Detect which cell encompasses the target text, then output its (X, Y) center coordinate. 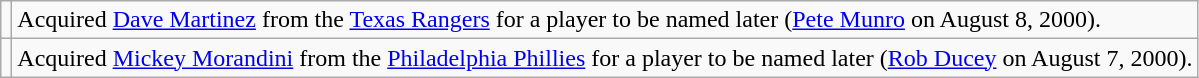
Acquired Dave Martinez from the Texas Rangers for a player to be named later (Pete Munro on August 8, 2000). (605, 20)
Acquired Mickey Morandini from the Philadelphia Phillies for a player to be named later (Rob Ducey on August 7, 2000). (605, 58)
